Determine the [X, Y] coordinate at the center of the cell enclosing the given text.  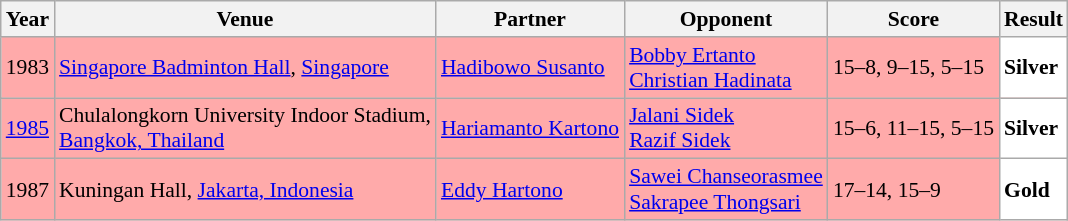
Singapore Badminton Hall, Singapore [245, 68]
1987 [28, 190]
Venue [245, 19]
Hariamanto Kartono [530, 128]
1985 [28, 128]
Result [1034, 19]
Kuningan Hall, Jakarta, Indonesia [245, 190]
Year [28, 19]
Hadibowo Susanto [530, 68]
Sawei Chanseorasmee Sakrapee Thongsari [726, 190]
Eddy Hartono [530, 190]
Partner [530, 19]
Gold [1034, 190]
Chulalongkorn University Indoor Stadium, Bangkok, Thailand [245, 128]
15–6, 11–15, 5–15 [914, 128]
Score [914, 19]
Bobby Ertanto Christian Hadinata [726, 68]
15–8, 9–15, 5–15 [914, 68]
1983 [28, 68]
Jalani Sidek Razif Sidek [726, 128]
Opponent [726, 19]
17–14, 15–9 [914, 190]
